Scan for the cell matching the given text and deliver its [x, y] coordinate at center. 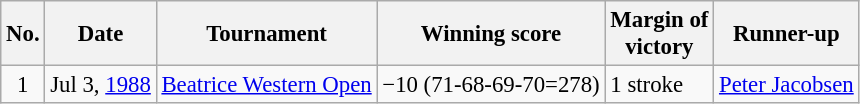
Peter Jacobsen [786, 85]
Jul 3, 1988 [100, 85]
Date [100, 34]
−10 (71-68-69-70=278) [491, 85]
Margin ofvictory [660, 34]
1 [23, 85]
Runner-up [786, 34]
No. [23, 34]
Tournament [266, 34]
Beatrice Western Open [266, 85]
Winning score [491, 34]
1 stroke [660, 85]
